Pinpoint the cell where the given text exists, returning its [x, y] midpoint coordinate. 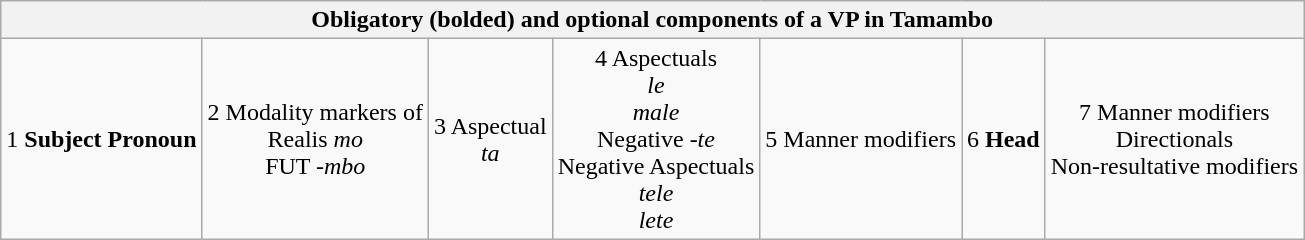
7 Manner modifiersDirectionalsNon-resultative modifiers [1174, 139]
1 Subject Pronoun [102, 139]
Obligatory (bolded) and optional components of a VP in Tamambo [652, 20]
2 Modality markers ofRealis moFUT -mbo [315, 139]
5 Manner modifiers [861, 139]
6 Head [1004, 139]
3 Aspectualta [490, 139]
4 AspectualslemaleNegative -teNegative Aspectualstelelete [656, 139]
